Capture the cell that displays the provided text and extract its [x, y] central coordinate. 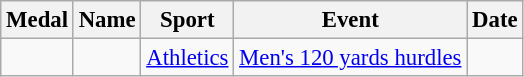
Athletics [188, 58]
Event [350, 20]
Men's 120 yards hurdles [350, 58]
Name [107, 20]
Date [495, 20]
Sport [188, 20]
Medal [38, 20]
